Output the [X, Y] coordinate of the center of the cell containing the given text.  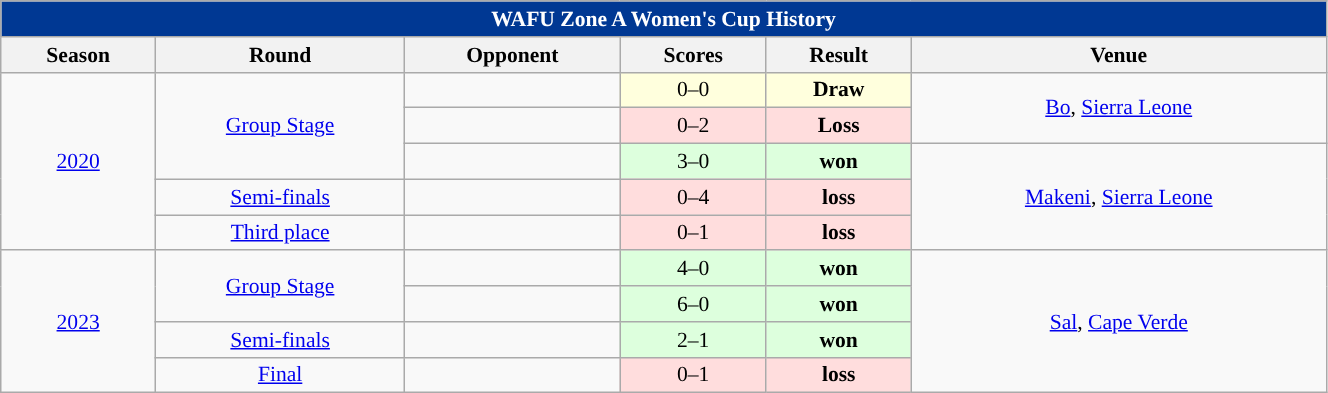
4–0 [693, 269]
Venue [1118, 55]
6–0 [693, 304]
3–0 [693, 162]
Season [78, 55]
Loss [838, 126]
Third place [280, 233]
Result [838, 55]
0–2 [693, 126]
WAFU Zone A Women's Cup History [664, 19]
Opponent [512, 55]
Final [280, 375]
2–1 [693, 340]
Sal, Cape Verde [1118, 322]
0–4 [693, 197]
2020 [78, 161]
0–0 [693, 90]
Round [280, 55]
2023 [78, 322]
Makeni, Sierra Leone [1118, 198]
Bo, Sierra Leone [1118, 108]
Scores [693, 55]
Draw [838, 90]
